Identify which cell holds the provided text, then report its [X, Y] central coordinate. 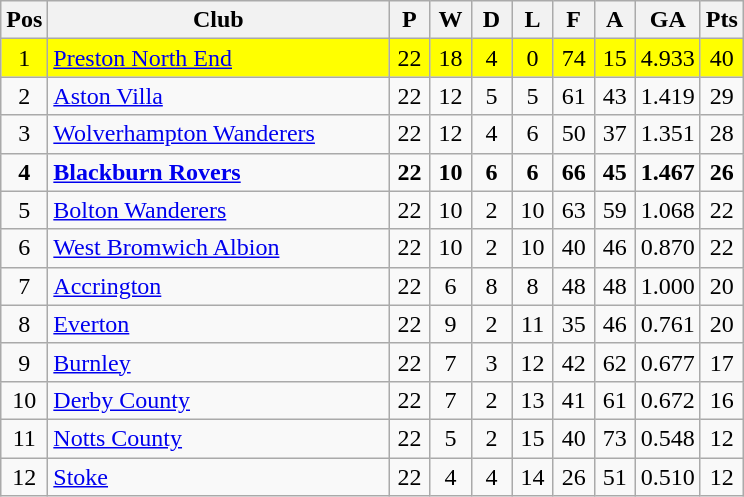
Blackburn Rovers [218, 172]
West Bromwich Albion [218, 248]
17 [722, 362]
0.870 [668, 248]
29 [722, 96]
66 [574, 172]
Derby County [218, 400]
Bolton Wanderers [218, 210]
0.761 [668, 324]
F [574, 20]
13 [532, 400]
1.351 [668, 134]
4.933 [668, 58]
L [532, 20]
1.467 [668, 172]
28 [722, 134]
P [410, 20]
0.672 [668, 400]
14 [532, 477]
W [450, 20]
63 [574, 210]
37 [614, 134]
A [614, 20]
41 [574, 400]
45 [614, 172]
62 [614, 362]
0 [532, 58]
1.000 [668, 286]
GA [668, 20]
0.510 [668, 477]
Pts [722, 20]
Burnley [218, 362]
Pos [24, 20]
Notts County [218, 438]
43 [614, 96]
1.068 [668, 210]
Stoke [218, 477]
18 [450, 58]
Accrington [218, 286]
73 [614, 438]
Club [218, 20]
Aston Villa [218, 96]
59 [614, 210]
1.419 [668, 96]
51 [614, 477]
0.677 [668, 362]
42 [574, 362]
16 [722, 400]
1 [24, 58]
50 [574, 134]
35 [574, 324]
Preston North End [218, 58]
74 [574, 58]
0.548 [668, 438]
Everton [218, 324]
Wolverhampton Wanderers [218, 134]
D [492, 20]
